Return (X, Y) of the center of cell containing provided text 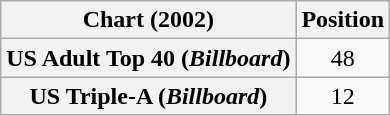
12 (343, 96)
Position (343, 20)
48 (343, 58)
US Triple-A (Billboard) (148, 96)
US Adult Top 40 (Billboard) (148, 58)
Chart (2002) (148, 20)
